Scan for the cell matching the given text and deliver its [X, Y] coordinate at center. 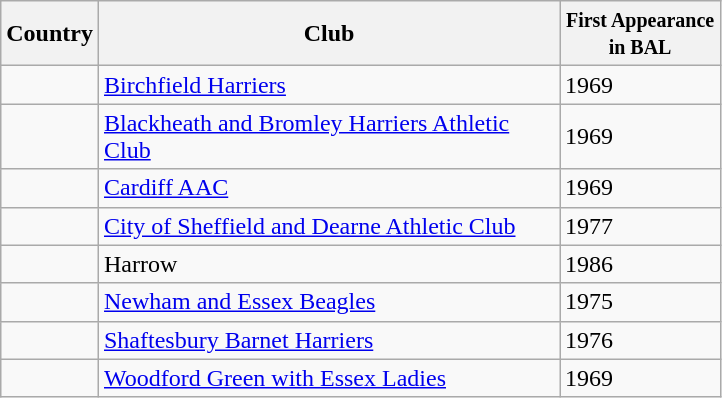
Club [328, 34]
1977 [640, 226]
Newham and Essex Beagles [328, 302]
Blackheath and Bromley Harriers Athletic Club [328, 136]
Birchfield Harriers [328, 85]
Cardiff AAC [328, 188]
Woodford Green with Essex Ladies [328, 378]
1975 [640, 302]
Country [50, 34]
Harrow [328, 264]
1976 [640, 340]
1986 [640, 264]
City of Sheffield and Dearne Athletic Club [328, 226]
First Appearance in BAL [640, 34]
Shaftesbury Barnet Harriers [328, 340]
